Extract the (X, Y) coordinate from the center of the cell holding the provided text.  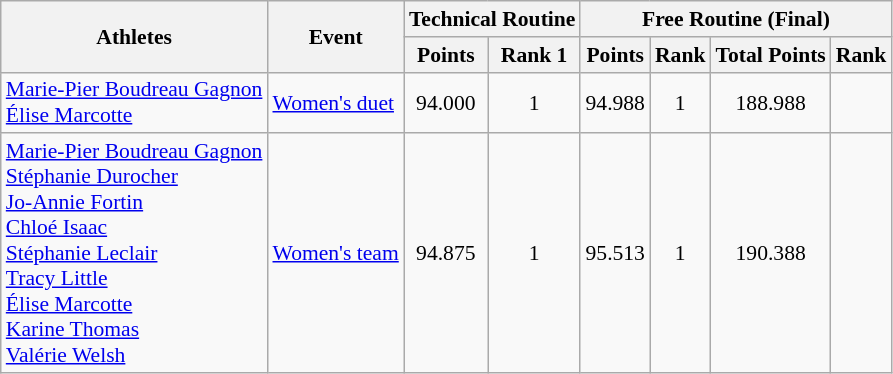
188.988 (771, 102)
94.875 (446, 254)
95.513 (614, 254)
Women's duet (335, 102)
Athletes (134, 36)
Total Points (771, 55)
190.388 (771, 254)
Women's team (335, 254)
Marie-Pier Boudreau GagnonStéphanie DurocherJo-Annie FortinChloé IsaacStéphanie LeclairTracy LittleÉlise MarcotteKarine ThomasValérie Welsh (134, 254)
94.988 (614, 102)
Event (335, 36)
94.000 (446, 102)
Rank 1 (534, 55)
Free Routine (Final) (736, 19)
Technical Routine (492, 19)
Marie-Pier Boudreau GagnonÉlise Marcotte (134, 102)
